Return the [X, Y] coordinate for the center point of the cell that contains the specified text.  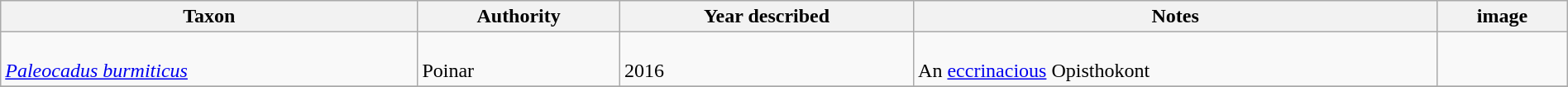
Taxon [209, 17]
image [1503, 17]
Poinar [519, 60]
An eccrinacious Opisthokont [1176, 60]
Notes [1176, 17]
2016 [766, 60]
Authority [519, 17]
Year described [766, 17]
Paleocadus burmiticus [209, 60]
